Pinpoint the cell where the given text exists, returning its (x, y) midpoint coordinate. 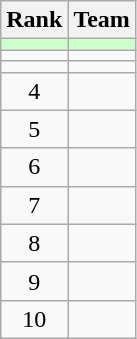
4 (34, 91)
8 (34, 243)
10 (34, 319)
7 (34, 205)
Team (102, 20)
9 (34, 281)
Rank (34, 20)
5 (34, 129)
6 (34, 167)
